Locate the cell with the specified text and output its [X, Y] center coordinate. 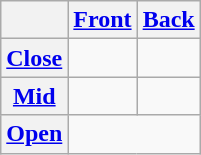
Mid [34, 96]
Close [34, 58]
Back [168, 20]
Open [34, 134]
Front [102, 20]
